Detect which cell encompasses the target text, then output its [x, y] center coordinate. 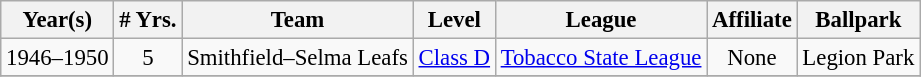
5 [148, 58]
Class D [454, 58]
League [600, 20]
Tobacco State League [600, 58]
Team [298, 20]
# Yrs. [148, 20]
Year(s) [58, 20]
1946–1950 [58, 58]
None [752, 58]
Level [454, 20]
Legion Park [858, 58]
Affiliate [752, 20]
Ballpark [858, 20]
Smithfield–Selma Leafs [298, 58]
